From the cell containing the given text, extract its center point as (x, y) coordinate. 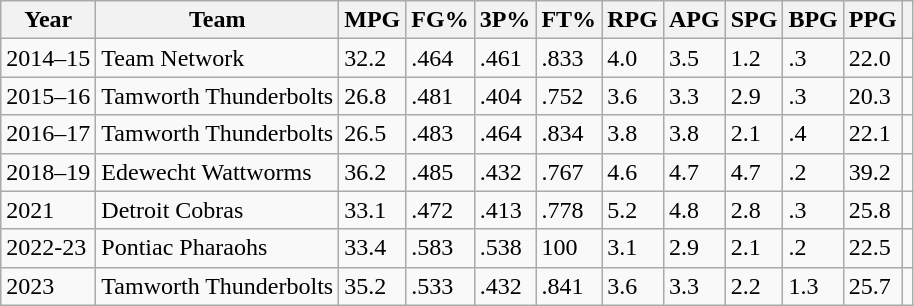
2021 (48, 210)
1.3 (813, 286)
2.2 (754, 286)
.778 (569, 210)
2018–19 (48, 172)
33.1 (372, 210)
.533 (440, 286)
.4 (813, 134)
32.2 (372, 58)
Detroit Cobras (218, 210)
22.1 (872, 134)
35.2 (372, 286)
.841 (569, 286)
.483 (440, 134)
25.7 (872, 286)
PPG (872, 20)
100 (569, 248)
Pontiac Pharaohs (218, 248)
BPG (813, 20)
2014–15 (48, 58)
Team Network (218, 58)
Team (218, 20)
Edewecht Wattworms (218, 172)
26.5 (372, 134)
26.8 (372, 96)
3.5 (694, 58)
APG (694, 20)
.413 (505, 210)
3.1 (633, 248)
.485 (440, 172)
4.8 (694, 210)
22.5 (872, 248)
5.2 (633, 210)
FT% (569, 20)
2.8 (754, 210)
2015–16 (48, 96)
2023 (48, 286)
33.4 (372, 248)
22.0 (872, 58)
FG% (440, 20)
.833 (569, 58)
.472 (440, 210)
3P% (505, 20)
.538 (505, 248)
.834 (569, 134)
25.8 (872, 210)
MPG (372, 20)
.461 (505, 58)
SPG (754, 20)
.583 (440, 248)
2016–17 (48, 134)
.404 (505, 96)
Year (48, 20)
20.3 (872, 96)
.481 (440, 96)
4.0 (633, 58)
39.2 (872, 172)
2022-23 (48, 248)
36.2 (372, 172)
1.2 (754, 58)
.767 (569, 172)
4.6 (633, 172)
RPG (633, 20)
.752 (569, 96)
